Scan for the cell matching the given text and deliver its [X, Y] coordinate at center. 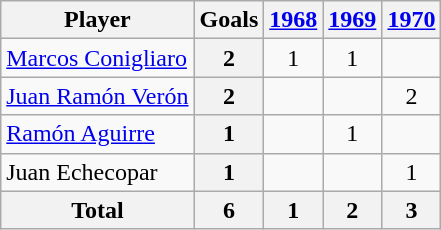
Goals [229, 20]
Player [98, 20]
6 [229, 210]
Juan Ramón Verón [98, 96]
3 [412, 210]
Marcos Conigliaro [98, 58]
1969 [352, 20]
1970 [412, 20]
Total [98, 210]
Juan Echecopar [98, 172]
1968 [294, 20]
Ramón Aguirre [98, 134]
